Search for the cell housing the specified text and yield its (X, Y) center coordinate. 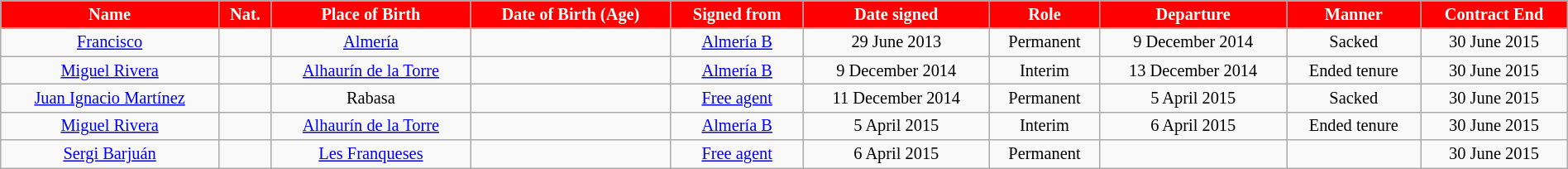
29 June 2013 (896, 42)
Almería (370, 42)
Name (110, 14)
Date of Birth (Age) (571, 14)
Manner (1354, 14)
Date signed (896, 14)
Role (1044, 14)
Departure (1193, 14)
Place of Birth (370, 14)
Rabasa (370, 98)
Juan Ignacio Martínez (110, 98)
11 December 2014 (896, 98)
Nat. (245, 14)
Signed from (737, 14)
13 December 2014 (1193, 70)
Francisco (110, 42)
Les Franqueses (370, 154)
Contract End (1494, 14)
Sergi Barjuán (110, 154)
